Extract the [X, Y] coordinate from the center of the cell holding the provided text.  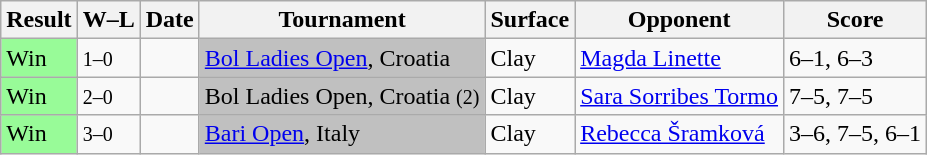
Bol Ladies Open, Croatia (2) [342, 96]
Score [856, 20]
3–6, 7–5, 6–1 [856, 134]
Bol Ladies Open, Croatia [342, 58]
3–0 [108, 134]
7–5, 7–5 [856, 96]
Tournament [342, 20]
W–L [108, 20]
Sara Sorribes Tormo [680, 96]
1–0 [108, 58]
6–1, 6–3 [856, 58]
Magda Linette [680, 58]
Opponent [680, 20]
Bari Open, Italy [342, 134]
Surface [530, 20]
Rebecca Šramková [680, 134]
2–0 [108, 96]
Date [170, 20]
Result [39, 20]
